Extract the [X, Y] coordinate from the center of the cell holding the provided text.  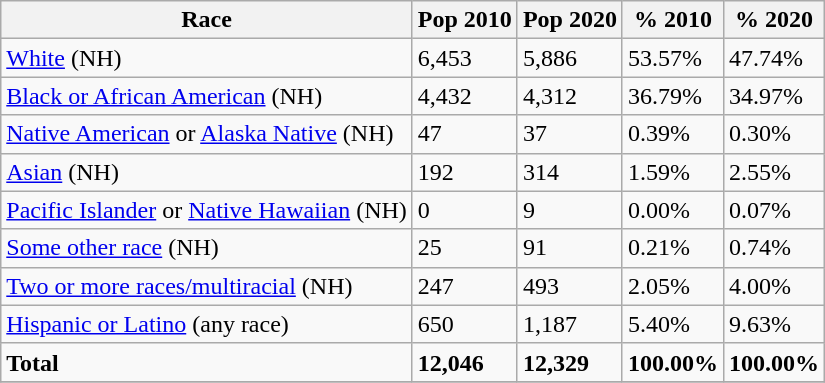
1,187 [570, 324]
9.63% [774, 324]
Pop 2010 [464, 20]
12,046 [464, 362]
12,329 [570, 362]
37 [570, 134]
Pop 2020 [570, 20]
0 [464, 210]
4,432 [464, 96]
2.05% [672, 286]
% 2020 [774, 20]
White (NH) [207, 58]
25 [464, 248]
0.39% [672, 134]
5.40% [672, 324]
314 [570, 172]
47.74% [774, 58]
0.21% [672, 248]
6,453 [464, 58]
0.00% [672, 210]
650 [464, 324]
34.97% [774, 96]
Pacific Islander or Native Hawaiian (NH) [207, 210]
Race [207, 20]
Some other race (NH) [207, 248]
247 [464, 286]
4.00% [774, 286]
493 [570, 286]
5,886 [570, 58]
2.55% [774, 172]
Hispanic or Latino (any race) [207, 324]
0.07% [774, 210]
Native American or Alaska Native (NH) [207, 134]
47 [464, 134]
4,312 [570, 96]
Asian (NH) [207, 172]
Total [207, 362]
9 [570, 210]
Two or more races/multiracial (NH) [207, 286]
192 [464, 172]
% 2010 [672, 20]
1.59% [672, 172]
36.79% [672, 96]
0.30% [774, 134]
53.57% [672, 58]
91 [570, 248]
0.74% [774, 248]
Black or African American (NH) [207, 96]
